Scan for the cell matching the given text and deliver its (X, Y) coordinate at center. 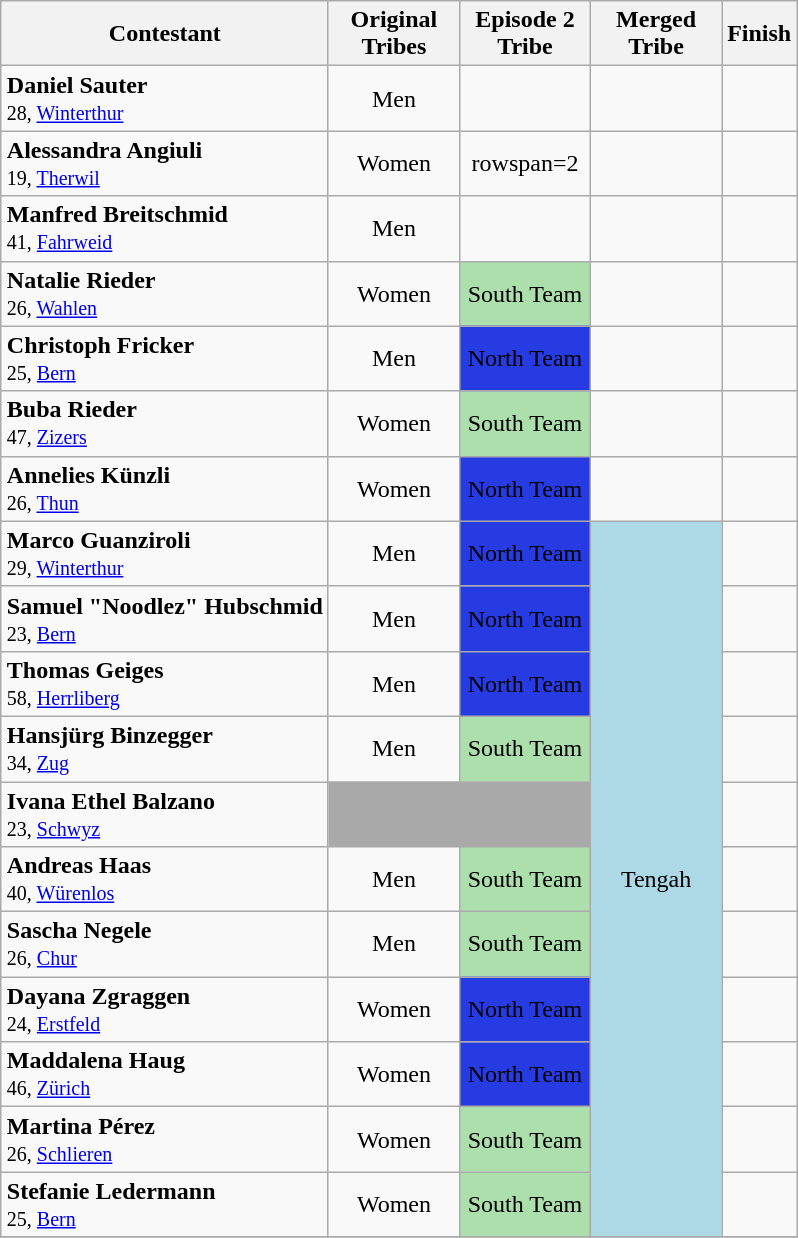
Annelies Künzli26, Thun (164, 488)
Contestant (164, 34)
Natalie Rieder26, Wahlen (164, 294)
Ivana Ethel Balzano23, Schwyz (164, 814)
Thomas Geiges58, Herrliberg (164, 684)
Manfred Breitschmid41, Fahrweid (164, 228)
Daniel Sauter28, Winterthur (164, 98)
MergedTribe (656, 34)
Dayana Zgraggen24, Erstfeld (164, 1010)
Andreas Haas40, Würenlos (164, 880)
Sascha Negele26, Chur (164, 944)
Buba Rieder47, Zizers (164, 424)
Hansjürg Binzegger34, Zug (164, 748)
Alessandra Angiuli19, Therwil (164, 164)
Maddalena Haug46, Zürich (164, 1074)
Finish (760, 34)
Martina Pérez26, Schlieren (164, 1140)
Samuel "Noodlez" Hubschmid23, Bern (164, 618)
OriginalTribes (394, 34)
Christoph Fricker25, Bern (164, 358)
Tengah (656, 879)
rowspan=2 (524, 164)
Episode 2Tribe (524, 34)
Stefanie Ledermann25, Bern (164, 1204)
Marco Guanziroli29, Winterthur (164, 554)
